For the text-containing cell, return its midpoint in (X, Y) coordinate format. 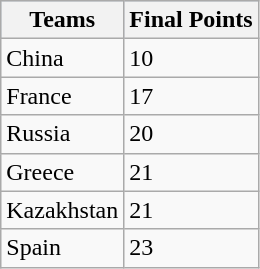
17 (191, 96)
Greece (62, 172)
20 (191, 134)
Spain (62, 248)
France (62, 96)
Teams (62, 20)
China (62, 58)
Final Points (191, 20)
23 (191, 248)
Russia (62, 134)
Kazakhstan (62, 210)
10 (191, 58)
